Determine the [x, y] coordinate at the center of the cell enclosing the given text.  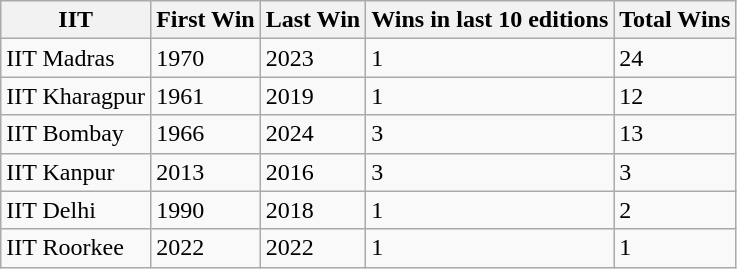
IIT Bombay [76, 134]
IIT Roorkee [76, 248]
2016 [313, 172]
IIT Delhi [76, 210]
24 [675, 58]
IIT Kharagpur [76, 96]
2013 [206, 172]
12 [675, 96]
Last Win [313, 20]
IIT [76, 20]
Total Wins [675, 20]
1966 [206, 134]
1970 [206, 58]
2019 [313, 96]
Wins in last 10 editions [490, 20]
1990 [206, 210]
IIT Kanpur [76, 172]
13 [675, 134]
2024 [313, 134]
2 [675, 210]
IIT Madras [76, 58]
2023 [313, 58]
2018 [313, 210]
First Win [206, 20]
1961 [206, 96]
